Detect which cell encompasses the target text, then output its (x, y) center coordinate. 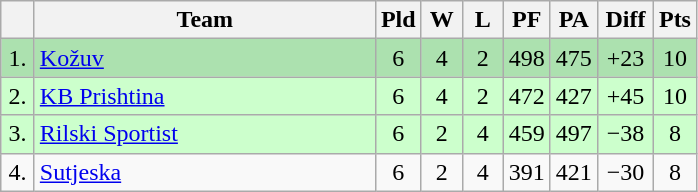
Pld (398, 20)
497 (574, 134)
3. (18, 134)
427 (574, 96)
475 (574, 58)
Rilski Sportist (204, 134)
KB Prishtina (204, 96)
472 (526, 96)
391 (526, 172)
+23 (625, 58)
Kožuv (204, 58)
498 (526, 58)
Diff (625, 20)
1. (18, 58)
2. (18, 96)
PA (574, 20)
421 (574, 172)
L (482, 20)
Sutjeska (204, 172)
−38 (625, 134)
459 (526, 134)
−30 (625, 172)
Pts (674, 20)
+45 (625, 96)
PF (526, 20)
4. (18, 172)
Team (204, 20)
W (442, 20)
